From the cell containing the given text, extract its center point as [x, y] coordinate. 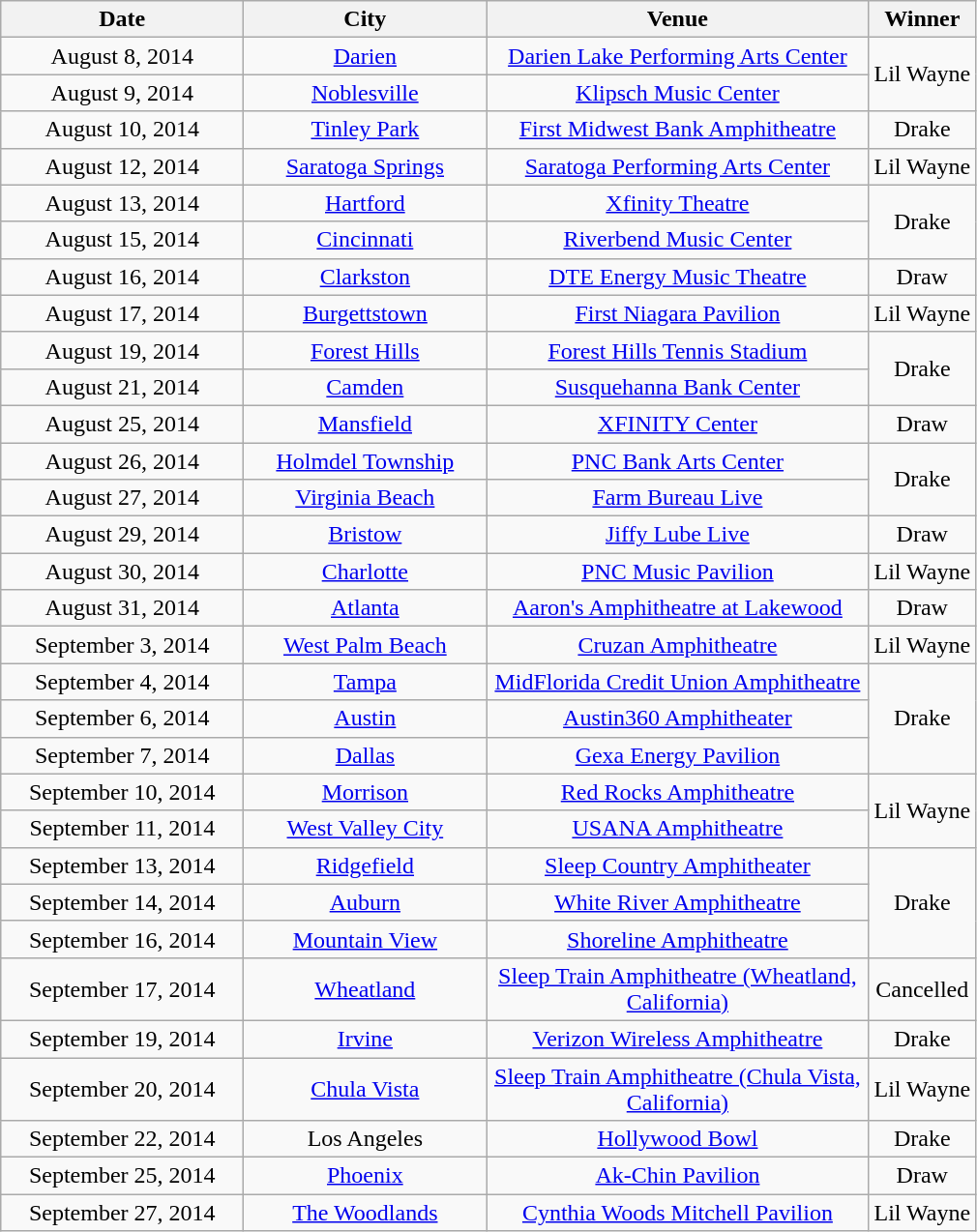
August 19, 2014 [122, 350]
September 16, 2014 [122, 939]
Shoreline Amphitheatre [677, 939]
September 20, 2014 [122, 1089]
Charlotte [366, 572]
August 15, 2014 [122, 240]
Noblesville [366, 93]
September 13, 2014 [122, 865]
First Niagara Pavilion [677, 313]
Chula Vista [366, 1089]
Date [122, 19]
Venue [677, 19]
DTE Energy Music Theatre [677, 277]
Virginia Beach [366, 498]
Sleep Country Amphitheater [677, 865]
City [366, 19]
September 22, 2014 [122, 1139]
August 9, 2014 [122, 93]
Cincinnati [366, 240]
September 11, 2014 [122, 829]
September 27, 2014 [122, 1213]
Atlanta [366, 608]
September 19, 2014 [122, 1039]
September 17, 2014 [122, 988]
USANA Amphitheatre [677, 829]
Jiffy Lube Live [677, 535]
Morrison [366, 792]
XFINITY Center [677, 424]
Forest Hills Tennis Stadium [677, 350]
Forest Hills [366, 350]
Cancelled [923, 988]
August 31, 2014 [122, 608]
Austin [366, 719]
Susquehanna Bank Center [677, 387]
Ridgefield [366, 865]
August 27, 2014 [122, 498]
August 21, 2014 [122, 387]
September 6, 2014 [122, 719]
MidFlorida Credit Union Amphitheatre [677, 682]
Riverbend Music Center [677, 240]
Red Rocks Amphitheatre [677, 792]
Mountain View [366, 939]
August 26, 2014 [122, 461]
August 30, 2014 [122, 572]
White River Amphitheatre [677, 902]
September 7, 2014 [122, 755]
Irvine [366, 1039]
Auburn [366, 902]
Sleep Train Amphitheatre (Chula Vista, California) [677, 1089]
Sleep Train Amphitheatre (Wheatland, California) [677, 988]
Hartford [366, 203]
The Woodlands [366, 1213]
Bristow [366, 535]
Klipsch Music Center [677, 93]
First Midwest Bank Amphitheatre [677, 130]
August 13, 2014 [122, 203]
Clarkston [366, 277]
Phoenix [366, 1176]
Hollywood Bowl [677, 1139]
August 17, 2014 [122, 313]
Farm Bureau Live [677, 498]
Saratoga Performing Arts Center [677, 166]
Cruzan Amphitheatre [677, 645]
Mansfield [366, 424]
Verizon Wireless Amphitheatre [677, 1039]
September 3, 2014 [122, 645]
Ak-Chin Pavilion [677, 1176]
August 8, 2014 [122, 56]
West Palm Beach [366, 645]
August 10, 2014 [122, 130]
September 25, 2014 [122, 1176]
Darien [366, 56]
August 12, 2014 [122, 166]
Holmdel Township [366, 461]
Winner [923, 19]
September 10, 2014 [122, 792]
August 16, 2014 [122, 277]
Camden [366, 387]
Tampa [366, 682]
Xfinity Theatre [677, 203]
West Valley City [366, 829]
August 29, 2014 [122, 535]
Aaron's Amphitheatre at Lakewood [677, 608]
PNC Music Pavilion [677, 572]
Tinley Park [366, 130]
Dallas [366, 755]
Saratoga Springs [366, 166]
Darien Lake Performing Arts Center [677, 56]
September 4, 2014 [122, 682]
Austin360 Amphitheater [677, 719]
Cynthia Woods Mitchell Pavilion [677, 1213]
Wheatland [366, 988]
PNC Bank Arts Center [677, 461]
September 14, 2014 [122, 902]
August 25, 2014 [122, 424]
Gexa Energy Pavilion [677, 755]
Burgettstown [366, 313]
Los Angeles [366, 1139]
